Determine the (X, Y) coordinate at the center of the cell enclosing the given text.  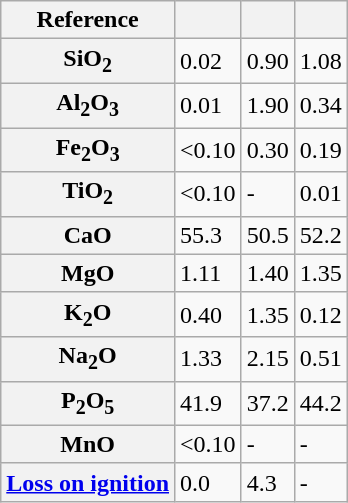
MgO (88, 273)
CaO (88, 235)
4.3 (268, 482)
K2O (88, 314)
0.19 (320, 150)
0.51 (320, 359)
TiO2 (88, 194)
Reference (88, 20)
50.5 (268, 235)
1.40 (268, 273)
0.0 (208, 482)
41.9 (208, 403)
0.40 (208, 314)
37.2 (268, 403)
52.2 (320, 235)
Na2O (88, 359)
Al2O3 (88, 105)
1.08 (320, 61)
1.33 (208, 359)
0.34 (320, 105)
SiO2 (88, 61)
2.15 (268, 359)
0.12 (320, 314)
Loss on ignition (88, 482)
55.3 (208, 235)
0.90 (268, 61)
0.02 (208, 61)
1.11 (208, 273)
Fe2O3 (88, 150)
P2O5 (88, 403)
0.30 (268, 150)
MnO (88, 444)
1.90 (268, 105)
44.2 (320, 403)
